Return (x, y) of the center of cell containing provided text 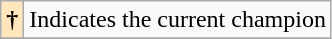
† (12, 20)
Indicates the current champion (178, 20)
